Extract the (X, Y) coordinate from the center of the cell holding the provided text.  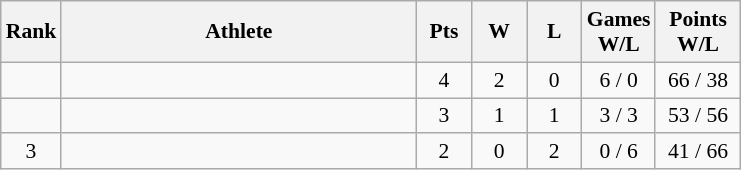
4 (444, 80)
3 / 3 (619, 116)
L (554, 32)
Athlete (238, 32)
W (500, 32)
0 / 6 (619, 152)
Rank (32, 32)
Pts (444, 32)
53 / 56 (698, 116)
41 / 66 (698, 152)
GamesW/L (619, 32)
6 / 0 (619, 80)
66 / 38 (698, 80)
PointsW/L (698, 32)
